Provide the [x, y] coordinate of the cell's center where the given text is located.  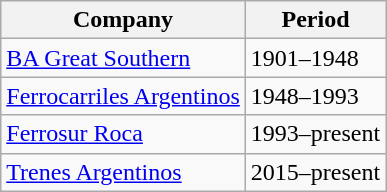
BA Great Southern [124, 58]
Ferrosur Roca [124, 134]
1948–1993 [315, 96]
Ferrocarriles Argentinos [124, 96]
1901–1948 [315, 58]
Period [315, 20]
Trenes Argentinos [124, 172]
Company [124, 20]
1993–present [315, 134]
2015–present [315, 172]
